From the cell containing the given text, extract its center point as [x, y] coordinate. 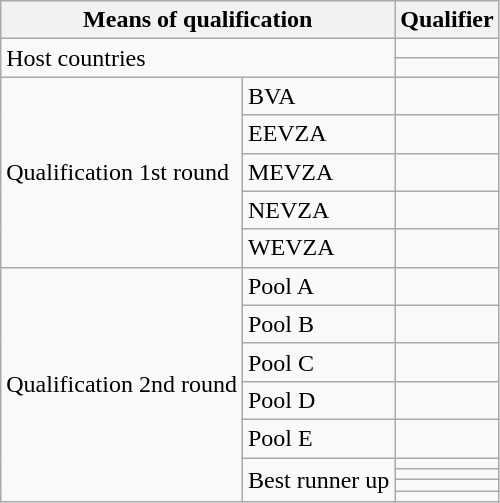
EEVZA [318, 134]
Pool C [318, 362]
NEVZA [318, 210]
Host countries [198, 58]
BVA [318, 96]
Pool A [318, 286]
Qualification 1st round [122, 172]
MEVZA [318, 172]
Qualification 2nd round [122, 384]
Means of qualification [198, 20]
WEVZA [318, 248]
Pool E [318, 438]
Best runner up [318, 480]
Pool B [318, 324]
Pool D [318, 400]
Qualifier [447, 20]
